Locate the cell with the specified text and output its [x, y] center coordinate. 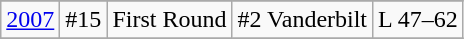
2007 [30, 20]
First Round [170, 20]
L 47–62 [418, 20]
#2 Vanderbilt [302, 20]
#15 [84, 20]
